Locate the cell with the specified text and output its (x, y) center coordinate. 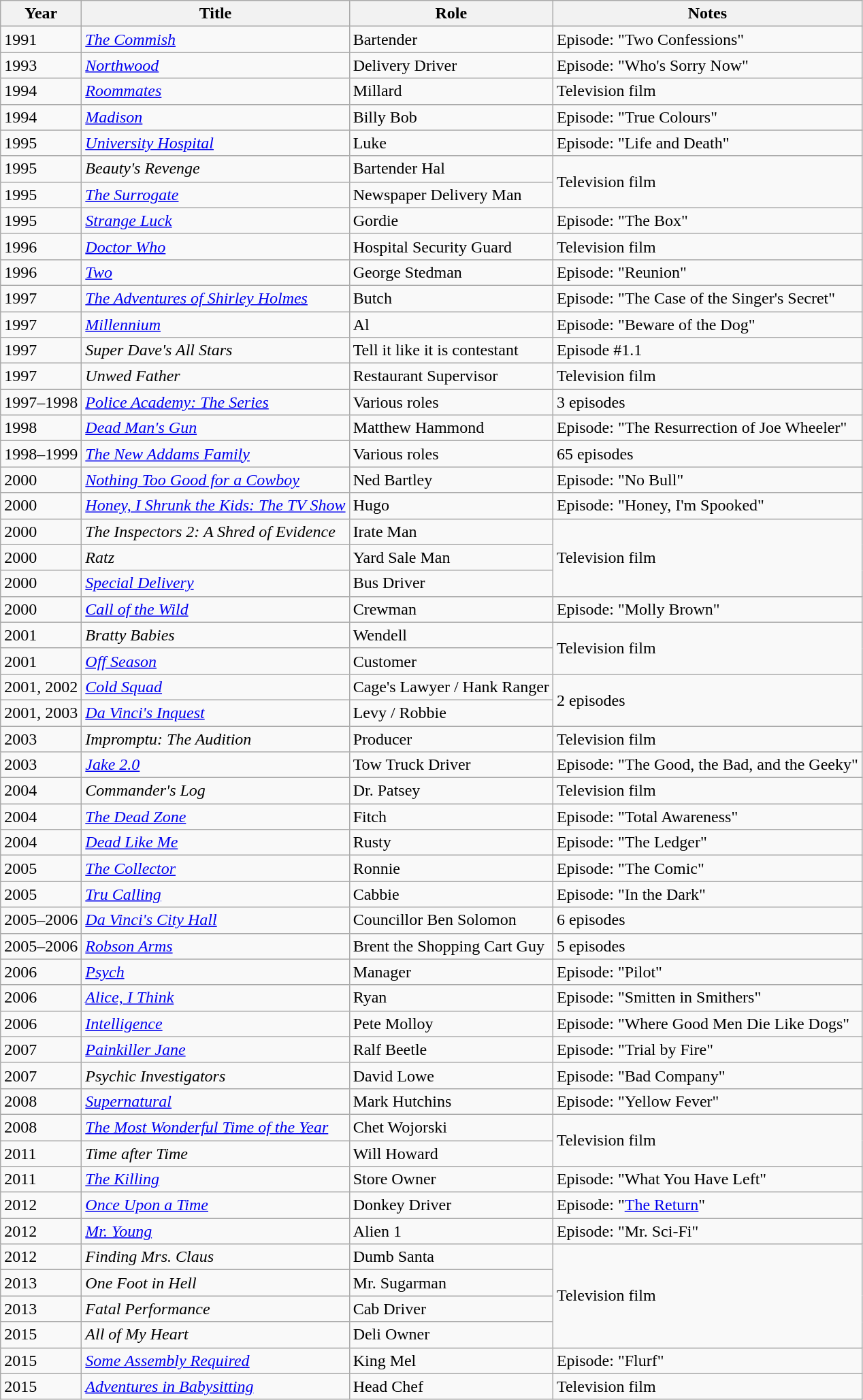
1993 (41, 65)
65 episodes (707, 454)
Billy Bob (451, 117)
Beauty's Revenge (215, 169)
Time after Time (215, 1154)
6 episodes (707, 920)
5 episodes (707, 946)
Matthew Hammond (451, 428)
Psych (215, 972)
Alien 1 (451, 1231)
Cold Squad (215, 687)
Yard Sale Man (451, 557)
Bus Driver (451, 583)
Da Vinci's City Hall (215, 920)
Tell it like it is contestant (451, 351)
1991 (41, 39)
2001, 2002 (41, 687)
Notes (707, 14)
The Surrogate (215, 195)
Millard (451, 91)
Adventures in Babysitting (215, 1386)
Alice, I Think (215, 998)
Mr. Young (215, 1231)
David Lowe (451, 1075)
1997–1998 (41, 402)
Fitch (451, 817)
Two (215, 272)
Episode: "Molly Brown" (707, 609)
Episode: "Flurf" (707, 1361)
Deli Owner (451, 1335)
Once Upon a Time (215, 1205)
Roommates (215, 91)
Bratty Babies (215, 635)
Jake 2.0 (215, 765)
The Killing (215, 1179)
Year (41, 14)
Episode: "Beware of the Dog" (707, 325)
Fatal Performance (215, 1309)
Call of the Wild (215, 609)
Honey, I Shrunk the Kids: The TV Show (215, 506)
One Foot in Hell (215, 1283)
Levy / Robbie (451, 713)
Head Chef (451, 1386)
Episode #1.1 (707, 351)
The Commish (215, 39)
Episode: "What You Have Left" (707, 1179)
Episode: "Where Good Men Die Like Dogs" (707, 1024)
Finding Mrs. Claus (215, 1257)
Robson Arms (215, 946)
Donkey Driver (451, 1205)
Ratz (215, 557)
Tow Truck Driver (451, 765)
Episode: "The Return" (707, 1205)
Episode: "Pilot" (707, 972)
Episode: "True Colours" (707, 117)
Some Assembly Required (215, 1361)
Ronnie (451, 868)
Episode: "Two Confessions" (707, 39)
Episode: "No Bull" (707, 480)
Episode: "The Comic" (707, 868)
Episode: "The Resurrection of Joe Wheeler" (707, 428)
1998 (41, 428)
Episode: "Total Awareness" (707, 817)
Commander's Log (215, 791)
Police Academy: The Series (215, 402)
Episode: "Life and Death" (707, 143)
Role (451, 14)
Al (451, 325)
Strange Luck (215, 221)
1998–1999 (41, 454)
Mark Hutchins (451, 1101)
Psychic Investigators (215, 1075)
Dead Man's Gun (215, 428)
Cab Driver (451, 1309)
Bartender Hal (451, 169)
Intelligence (215, 1024)
The Most Wonderful Time of the Year (215, 1127)
Episode: "The Case of the Singer's Secret" (707, 298)
Episode: "Yellow Fever" (707, 1101)
Rusty (451, 843)
Episode: "Trial by Fire" (707, 1049)
Supernatural (215, 1101)
The Inspectors 2: A Shred of Evidence (215, 532)
Painkiller Jane (215, 1049)
Episode: "Mr. Sci-Fi" (707, 1231)
Hugo (451, 506)
Episode: "Reunion" (707, 272)
Episode: "The Ledger" (707, 843)
Impromptu: The Audition (215, 738)
The Adventures of Shirley Holmes (215, 298)
Nothing Too Good for a Cowboy (215, 480)
King Mel (451, 1361)
Cabbie (451, 894)
Super Dave's All Stars (215, 351)
Gordie (451, 221)
Bartender (451, 39)
Restaurant Supervisor (451, 376)
Tru Calling (215, 894)
Dead Like Me (215, 843)
Millennium (215, 325)
Episode: "The Good, the Bad, and the Geeky" (707, 765)
George Stedman (451, 272)
Episode: "Who's Sorry Now" (707, 65)
Special Delivery (215, 583)
Butch (451, 298)
Councillor Ben Solomon (451, 920)
Ralf Beetle (451, 1049)
All of My Heart (215, 1335)
Madison (215, 117)
Mr. Sugarman (451, 1283)
Crewman (451, 609)
Ned Bartley (451, 480)
Dumb Santa (451, 1257)
Off Season (215, 661)
The New Addams Family (215, 454)
Luke (451, 143)
Episode: "Smitten in Smithers" (707, 998)
Pete Molloy (451, 1024)
Wendell (451, 635)
2 episodes (707, 700)
Title (215, 14)
Irate Man (451, 532)
Chet Wojorski (451, 1127)
The Collector (215, 868)
Cage's Lawyer / Hank Ranger (451, 687)
Northwood (215, 65)
Episode: "Honey, I'm Spooked" (707, 506)
3 episodes (707, 402)
Brent the Shopping Cart Guy (451, 946)
Store Owner (451, 1179)
Dr. Patsey (451, 791)
Producer (451, 738)
Episode: "The Box" (707, 221)
The Dead Zone (215, 817)
Delivery Driver (451, 65)
Da Vinci's Inquest (215, 713)
2001, 2003 (41, 713)
Manager (451, 972)
Unwed Father (215, 376)
Customer (451, 661)
Episode: "Bad Company" (707, 1075)
Will Howard (451, 1154)
Ryan (451, 998)
Hospital Security Guard (451, 246)
Doctor Who (215, 246)
Newspaper Delivery Man (451, 195)
Episode: "In the Dark" (707, 894)
University Hospital (215, 143)
